Find where the given text appears and provide that cell's center as [X, Y] coordinate. 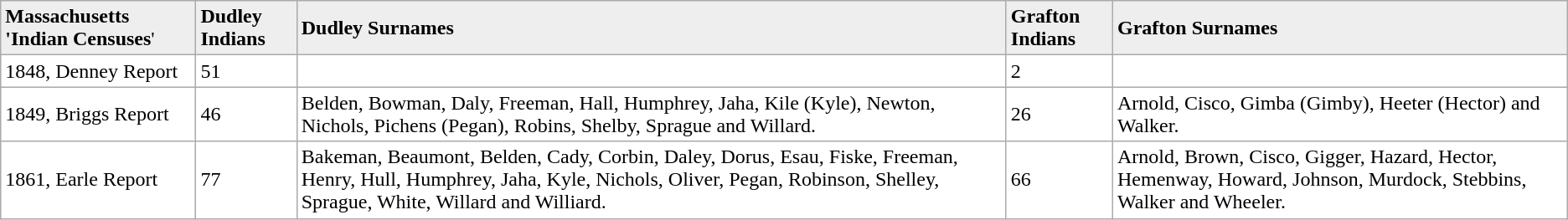
2 [1059, 71]
Arnold, Cisco, Gimba (Gimby), Heeter (Hector) and Walker. [1340, 114]
77 [246, 180]
1848, Denney Report [99, 71]
Massachusetts 'Indian Censuses' [99, 28]
Grafton Indians [1059, 28]
26 [1059, 114]
Arnold, Brown, Cisco, Gigger, Hazard, Hector, Hemenway, Howard, Johnson, Murdock, Stebbins, Walker and Wheeler. [1340, 180]
Dudley Indians [246, 28]
Dudley Surnames [652, 28]
51 [246, 71]
66 [1059, 180]
1849, Briggs Report [99, 114]
1861, Earle Report [99, 180]
Grafton Surnames [1340, 28]
Belden, Bowman, Daly, Freeman, Hall, Humphrey, Jaha, Kile (Kyle), Newton, Nichols, Pichens (Pegan), Robins, Shelby, Sprague and Willard. [652, 114]
46 [246, 114]
